Find where the given text appears and provide that cell's center as [x, y] coordinate. 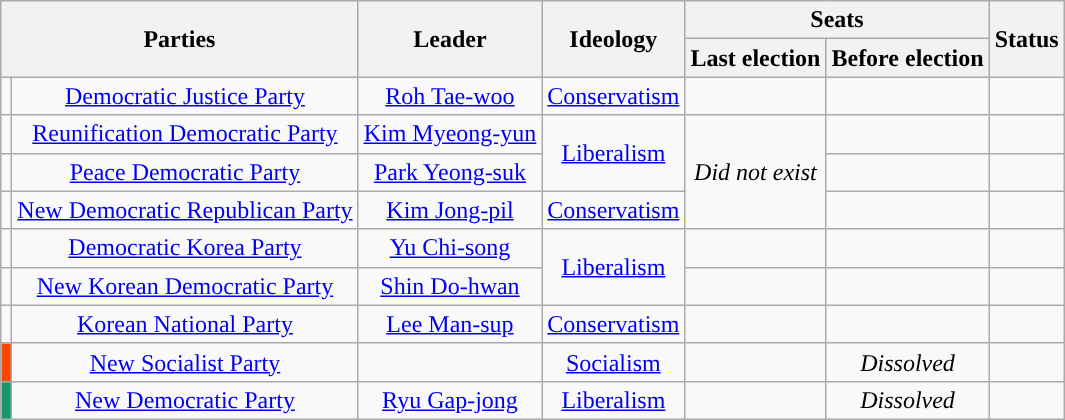
Shin Do-hwan [450, 286]
Lee Man-sup [450, 324]
Leader [450, 39]
Reunification Democratic Party [185, 134]
Last election [756, 58]
New Democratic Party [185, 400]
New Democratic Republican Party [185, 210]
New Socialist Party [185, 362]
Park Yeong-suk [450, 172]
Roh Tae-woo [450, 96]
Before election [908, 58]
Seats [837, 20]
Democratic Korea Party [185, 248]
Ryu Gap-jong [450, 400]
Kim Jong-pil [450, 210]
Ideology [614, 39]
New Korean Democratic Party [185, 286]
Kim Myeong-yun [450, 134]
Peace Democratic Party [185, 172]
Yu Chi-song [450, 248]
Korean National Party [185, 324]
Did not exist [756, 172]
Parties [180, 39]
Status [1026, 39]
Socialism [614, 362]
Democratic Justice Party [185, 96]
